Determine the [X, Y] coordinate at the center of the cell enclosing the given text.  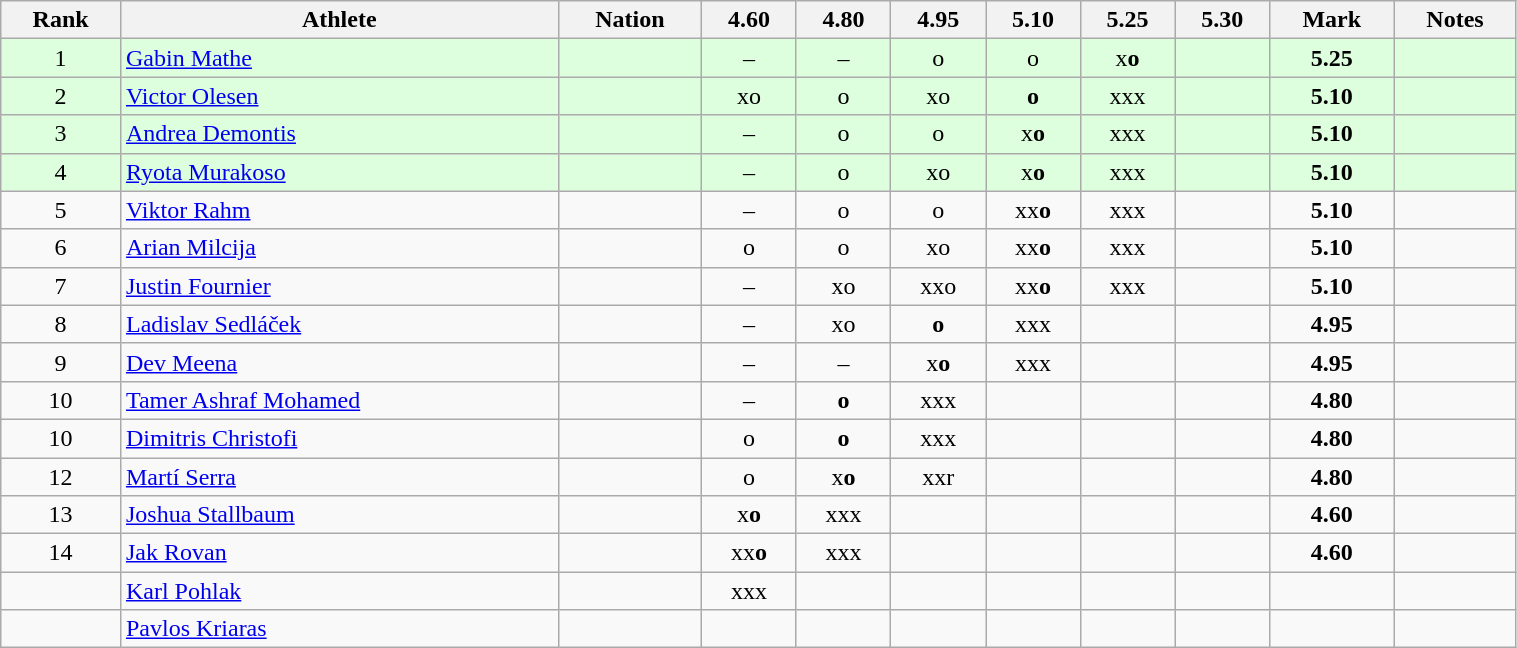
4 [61, 172]
Dimitris Christofi [339, 438]
3 [61, 134]
Jak Rovan [339, 553]
Mark [1332, 20]
Nation [630, 20]
5 [61, 210]
Athlete [339, 20]
2 [61, 96]
5.30 [1222, 20]
1 [61, 58]
Gabin Mathe [339, 58]
Tamer Ashraf Mohamed [339, 400]
Karl Pohlak [339, 591]
13 [61, 515]
8 [61, 324]
Justin Fournier [339, 286]
xxr [938, 477]
Viktor Rahm [339, 210]
Notes [1455, 20]
Martí Serra [339, 477]
6 [61, 248]
7 [61, 286]
Rank [61, 20]
Ryota Murakoso [339, 172]
12 [61, 477]
Joshua Stallbaum [339, 515]
9 [61, 362]
Andrea Demontis [339, 134]
14 [61, 553]
Pavlos Kriaras [339, 629]
Victor Olesen [339, 96]
Arian Milcija [339, 248]
Ladislav Sedláček [339, 324]
Dev Meena [339, 362]
